For the text-containing cell, return its midpoint in [x, y] coordinate format. 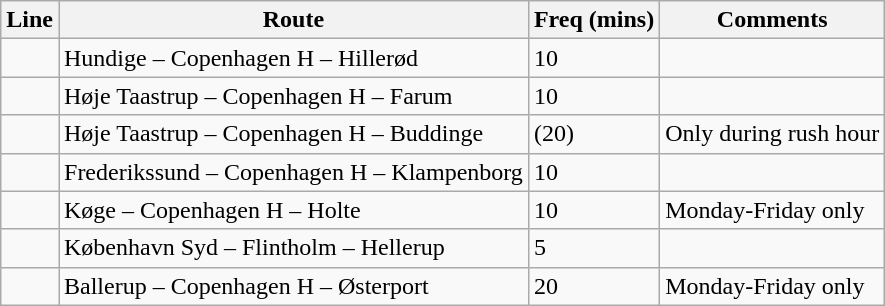
Freq (mins) [594, 20]
København Syd – Flintholm – Hellerup [293, 248]
Line [30, 20]
Frederikssund – Copenhagen H – Klampenborg [293, 172]
5 [594, 248]
Hundige – Copenhagen H – Hillerød [293, 58]
Comments [772, 20]
Route [293, 20]
Ballerup – Copenhagen H – Østerport [293, 286]
Høje Taastrup – Copenhagen H – Farum [293, 96]
(20) [594, 134]
Køge – Copenhagen H – Holte [293, 210]
20 [594, 286]
Only during rush hour [772, 134]
Høje Taastrup – Copenhagen H – Buddinge [293, 134]
